From the cell containing the given text, extract its center point as (x, y) coordinate. 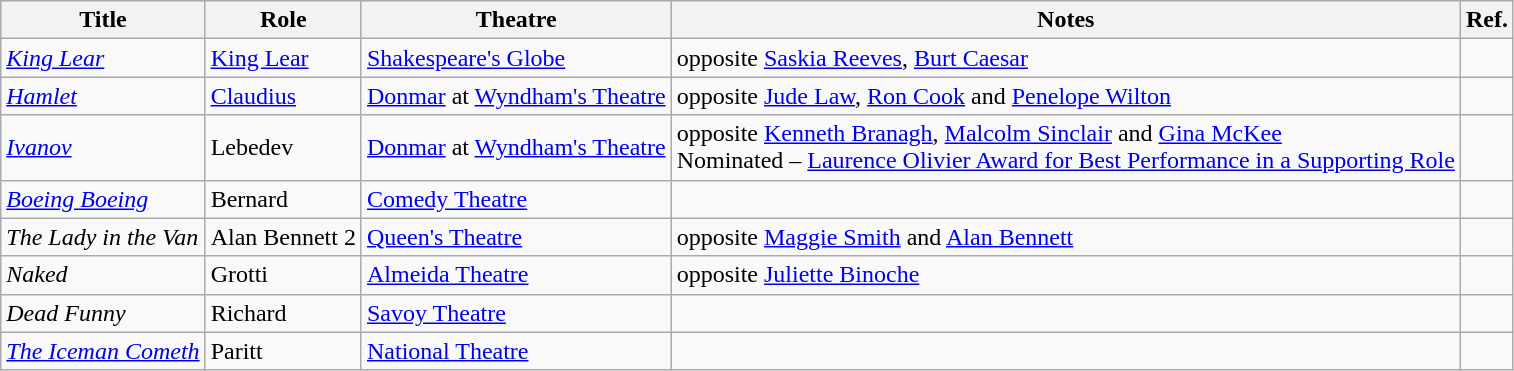
opposite Jude Law, Ron Cook and Penelope Wilton (1066, 96)
opposite Saskia Reeves, Burt Caesar (1066, 58)
Lebedev (283, 148)
opposite Juliette Binoche (1066, 275)
Shakespeare's Globe (516, 58)
Theatre (516, 20)
Dead Funny (103, 313)
Queen's Theatre (516, 237)
The Iceman Cometh (103, 351)
National Theatre (516, 351)
Hamlet (103, 96)
Claudius (283, 96)
Naked (103, 275)
Bernard (283, 199)
Boeing Boeing (103, 199)
Almeida Theatre (516, 275)
Ref. (1486, 20)
The Lady in the Van (103, 237)
Comedy Theatre (516, 199)
opposite Maggie Smith and Alan Bennett (1066, 237)
Ivanov (103, 148)
Richard (283, 313)
Role (283, 20)
Grotti (283, 275)
Notes (1066, 20)
opposite Kenneth Branagh, Malcolm Sinclair and Gina McKeeNominated – Laurence Olivier Award for Best Performance in a Supporting Role (1066, 148)
Paritt (283, 351)
Alan Bennett 2 (283, 237)
Title (103, 20)
Savoy Theatre (516, 313)
